Find where the given text appears and provide that cell's center as (X, Y) coordinate. 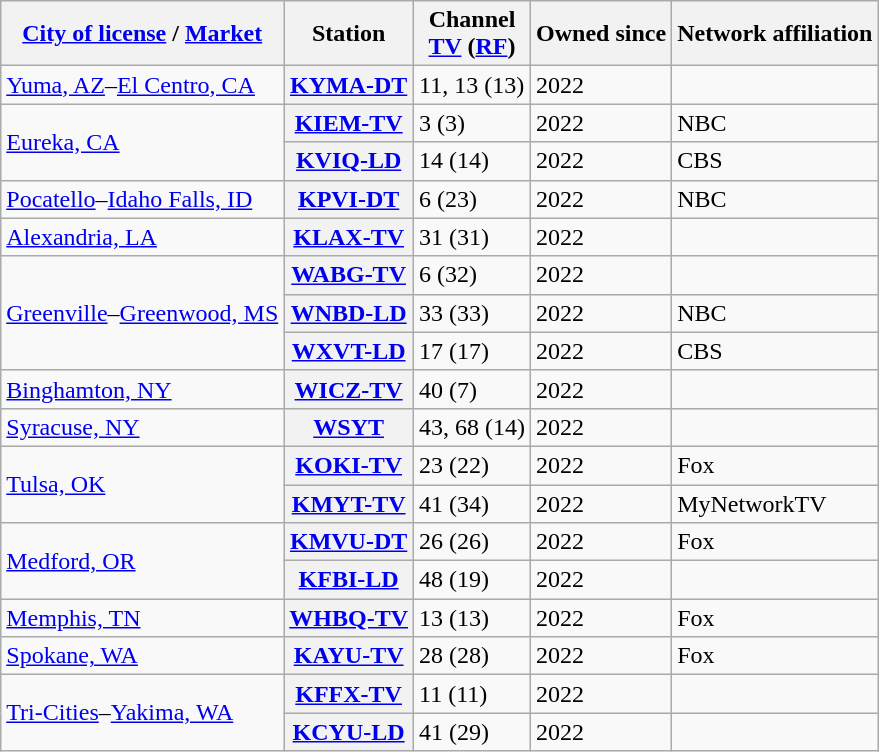
Greenville–Greenwood, MS (142, 313)
26 (26) (472, 542)
Network affiliation (775, 34)
KMVU-DT (349, 542)
WICZ-TV (349, 389)
Alexandria, LA (142, 237)
33 (33) (472, 313)
KCYU-LD (349, 732)
Memphis, TN (142, 618)
13 (13) (472, 618)
Owned since (602, 34)
Medford, OR (142, 561)
23 (22) (472, 465)
17 (17) (472, 351)
KFFX-TV (349, 694)
6 (23) (472, 199)
41 (29) (472, 732)
WABG-TV (349, 275)
KLAX-TV (349, 237)
14 (14) (472, 161)
WNBD-LD (349, 313)
KVIQ-LD (349, 161)
City of license / Market (142, 34)
ChannelTV (RF) (472, 34)
6 (32) (472, 275)
WHBQ-TV (349, 618)
KAYU-TV (349, 656)
WXVT-LD (349, 351)
Binghamton, NY (142, 389)
KPVI-DT (349, 199)
48 (19) (472, 580)
28 (28) (472, 656)
43, 68 (14) (472, 427)
KMYT-TV (349, 503)
11, 13 (13) (472, 85)
Station (349, 34)
KIEM-TV (349, 123)
KFBI-LD (349, 580)
WSYT (349, 427)
MyNetworkTV (775, 503)
KYMA-DT (349, 85)
40 (7) (472, 389)
Yuma, AZ–El Centro, CA (142, 85)
Eureka, CA (142, 142)
Tri-Cities–Yakima, WA (142, 713)
31 (31) (472, 237)
Tulsa, OK (142, 484)
Syracuse, NY (142, 427)
11 (11) (472, 694)
Spokane, WA (142, 656)
KOKI-TV (349, 465)
41 (34) (472, 503)
3 (3) (472, 123)
Pocatello–Idaho Falls, ID (142, 199)
